Pinpoint the cell where the given text exists, returning its [x, y] midpoint coordinate. 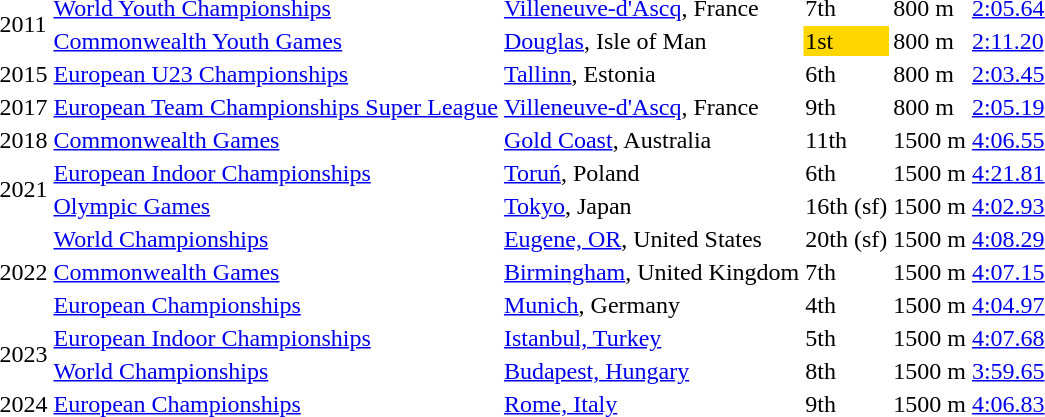
9th [846, 107]
Istanbul, Turkey [651, 338]
Eugene, OR, United States [651, 239]
Munich, Germany [651, 305]
Gold Coast, Australia [651, 140]
7th [846, 272]
Tallinn, Estonia [651, 74]
European Championships [276, 305]
Budapest, Hungary [651, 371]
16th (sf) [846, 206]
5th [846, 338]
11th [846, 140]
Tokyo, Japan [651, 206]
Douglas, Isle of Man [651, 41]
1st [846, 41]
8th [846, 371]
Olympic Games [276, 206]
Villeneuve-d'Ascq, France [651, 107]
4th [846, 305]
European Team Championships Super League [276, 107]
European U23 Championships [276, 74]
Birmingham, United Kingdom [651, 272]
Toruń, Poland [651, 173]
Commonwealth Youth Games [276, 41]
20th (sf) [846, 239]
